Output the (X, Y) coordinate of the center of the cell containing the given text.  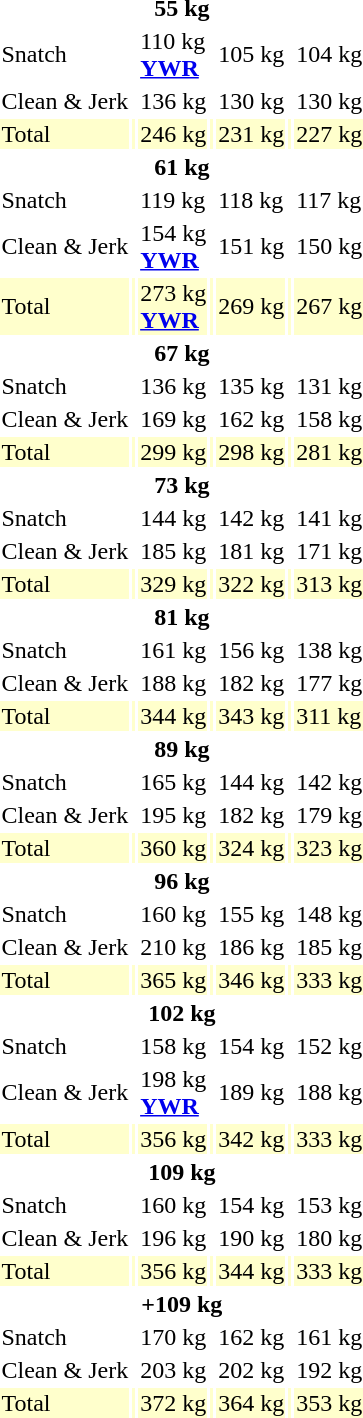
324 kg (252, 848)
195 kg (174, 815)
273 kgYWR (174, 306)
188 kg (174, 683)
151 kg (252, 246)
210 kg (174, 947)
142 kg (252, 518)
372 kg (174, 1403)
158 kg (174, 1046)
346 kg (252, 980)
165 kg (174, 782)
189 kg (252, 1092)
154 kgYWR (174, 246)
298 kg (252, 452)
202 kg (252, 1370)
110 kgYWR (174, 54)
231 kg (252, 134)
365 kg (174, 980)
342 kg (252, 1139)
169 kg (174, 419)
246 kg (174, 134)
343 kg (252, 716)
299 kg (174, 452)
329 kg (174, 584)
203 kg (174, 1370)
360 kg (174, 848)
155 kg (252, 914)
190 kg (252, 1238)
161 kg (174, 650)
269 kg (252, 306)
322 kg (252, 584)
118 kg (252, 200)
170 kg (174, 1337)
130 kg (252, 101)
196 kg (174, 1238)
135 kg (252, 386)
364 kg (252, 1403)
119 kg (174, 200)
156 kg (252, 650)
185 kg (174, 551)
186 kg (252, 947)
198 kgYWR (174, 1092)
105 kg (252, 54)
181 kg (252, 551)
